For the text-containing cell, return its midpoint in (x, y) coordinate format. 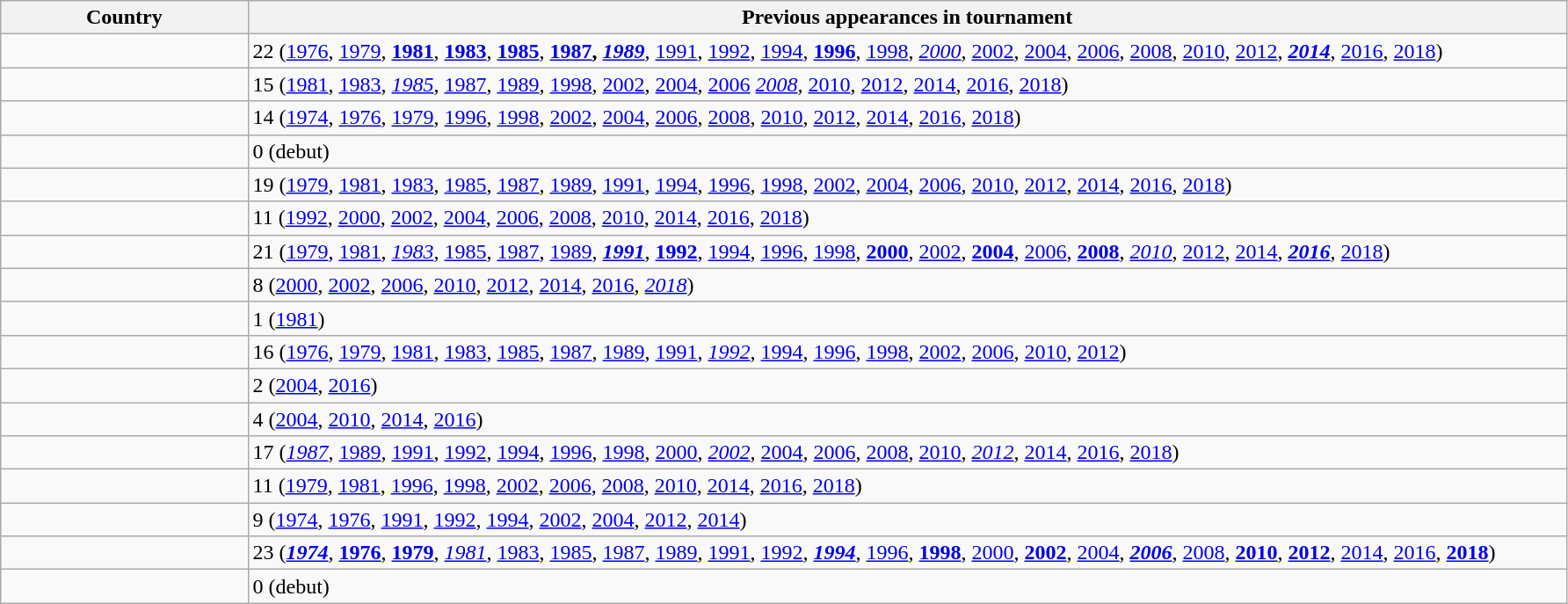
2 (2004, 2016) (907, 385)
11 (1979, 1981, 1996, 1998, 2002, 2006, 2008, 2010, 2014, 2016, 2018) (907, 486)
Country (125, 18)
15 (1981, 1983, 1985, 1987, 1989, 1998, 2002, 2004, 2006 2008, 2010, 2012, 2014, 2016, 2018) (907, 84)
14 (1974, 1976, 1979, 1996, 1998, 2002, 2004, 2006, 2008, 2010, 2012, 2014, 2016, 2018) (907, 118)
21 (1979, 1981, 1983, 1985, 1987, 1989, 1991, 1992, 1994, 1996, 1998, 2000, 2002, 2004, 2006, 2008, 2010, 2012, 2014, 2016, 2018) (907, 251)
4 (2004, 2010, 2014, 2016) (907, 419)
9 (1974, 1976, 1991, 1992, 1994, 2002, 2004, 2012, 2014) (907, 520)
Previous appearances in tournament (907, 18)
17 (1987, 1989, 1991, 1992, 1994, 1996, 1998, 2000, 2002, 2004, 2006, 2008, 2010, 2012, 2014, 2016, 2018) (907, 453)
23 (1974, 1976, 1979, 1981, 1983, 1985, 1987, 1989, 1991, 1992, 1994, 1996, 1998, 2000, 2002, 2004, 2006, 2008, 2010, 2012, 2014, 2016, 2018) (907, 553)
16 (1976, 1979, 1981, 1983, 1985, 1987, 1989, 1991, 1992, 1994, 1996, 1998, 2002, 2006, 2010, 2012) (907, 352)
8 (2000, 2002, 2006, 2010, 2012, 2014, 2016, 2018) (907, 285)
19 (1979, 1981, 1983, 1985, 1987, 1989, 1991, 1994, 1996, 1998, 2002, 2004, 2006, 2010, 2012, 2014, 2016, 2018) (907, 185)
11 (1992, 2000, 2002, 2004, 2006, 2008, 2010, 2014, 2016, 2018) (907, 218)
22 (1976, 1979, 1981, 1983, 1985, 1987, 1989, 1991, 1992, 1994, 1996, 1998, 2000, 2002, 2004, 2006, 2008, 2010, 2012, 2014, 2016, 2018) (907, 51)
1 (1981) (907, 318)
